Search for the cell housing the specified text and yield its [x, y] center coordinate. 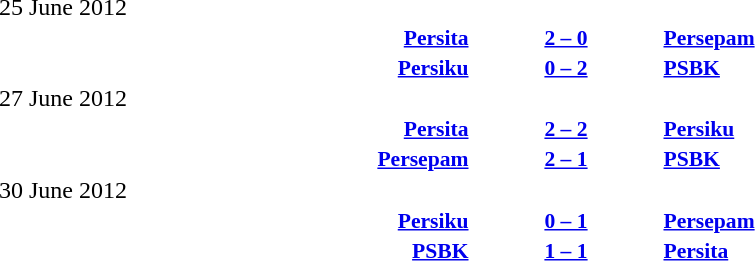
2 – 2 [566, 129]
2 – 1 [566, 159]
0 – 1 [566, 220]
0 – 2 [566, 68]
2 – 0 [566, 38]
